Return the [X, Y] coordinate for the center point of the cell that contains the specified text.  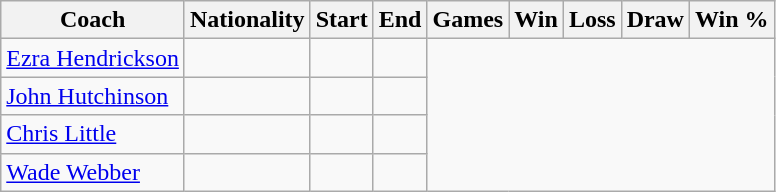
Win % [732, 20]
Ezra Hendrickson [93, 58]
End [400, 20]
Chris Little [93, 134]
Wade Webber [93, 172]
Coach [93, 20]
Games [468, 20]
Draw [655, 20]
John Hutchinson [93, 96]
Loss [592, 20]
Win [536, 20]
Nationality [247, 20]
Start [342, 20]
